Extract the [x, y] coordinate from the center of the cell holding the provided text.  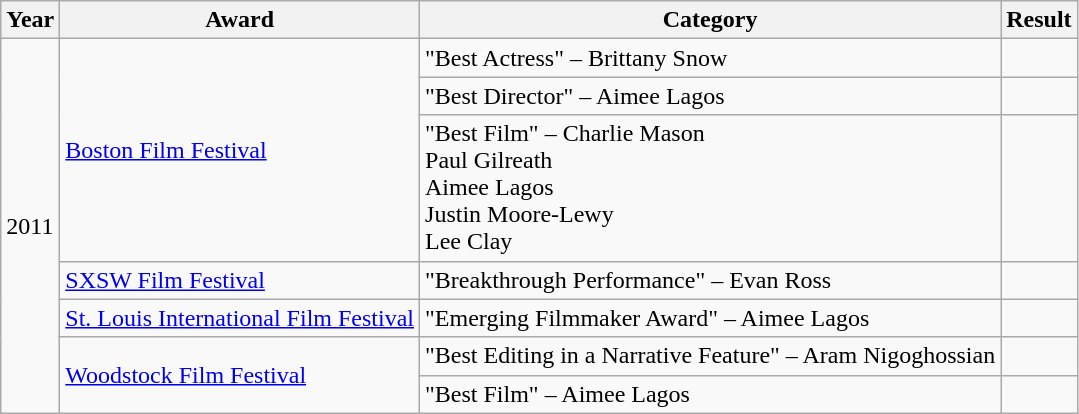
Category [710, 20]
"Emerging Filmmaker Award" – Aimee Lagos [710, 318]
Award [240, 20]
Result [1039, 20]
2011 [30, 226]
"Best Director" – Aimee Lagos [710, 96]
Year [30, 20]
Boston Film Festival [240, 150]
Woodstock Film Festival [240, 375]
"Best Editing in a Narrative Feature" – Aram Nigoghossian [710, 356]
"Best Film" – Aimee Lagos [710, 394]
"Best Film" – Charlie MasonPaul GilreathAimee LagosJustin Moore-LewyLee Clay [710, 188]
SXSW Film Festival [240, 280]
"Best Actress" – Brittany Snow [710, 58]
St. Louis International Film Festival [240, 318]
"Breakthrough Performance" – Evan Ross [710, 280]
